Provide the [x, y] coordinate of the cell's center where the given text is located.  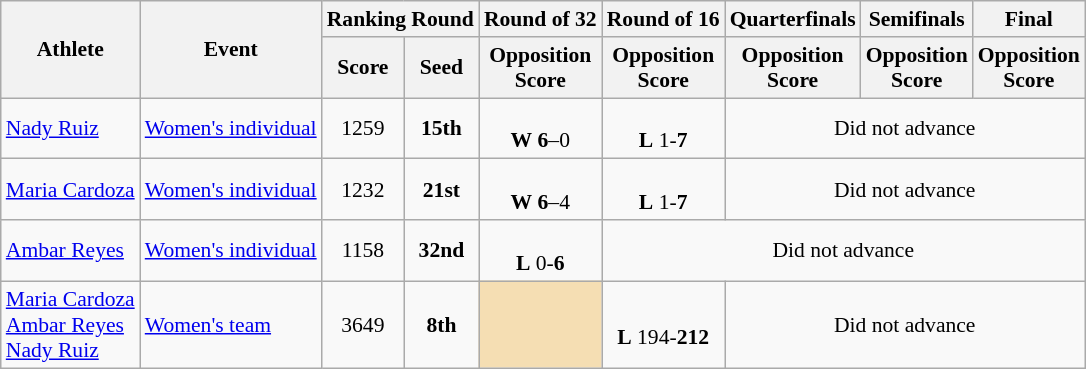
8th [442, 324]
L 0-6 [540, 250]
L 194-212 [664, 324]
Semifinals [917, 19]
1158 [363, 250]
1259 [363, 128]
Event [231, 50]
Seed [442, 68]
32nd [442, 250]
3649 [363, 324]
Women's team [231, 324]
Ambar Reyes [70, 250]
Quarterfinals [793, 19]
Round of 32 [540, 19]
Score [363, 68]
Final [1029, 19]
Maria CardozaAmbar ReyesNady Ruiz [70, 324]
21st [442, 190]
Athlete [70, 50]
Nady Ruiz [70, 128]
W 6–0 [540, 128]
W 6–4 [540, 190]
1232 [363, 190]
15th [442, 128]
Round of 16 [664, 19]
Ranking Round [400, 19]
Maria Cardoza [70, 190]
